Output the [X, Y] coordinate of the center of the cell containing the given text.  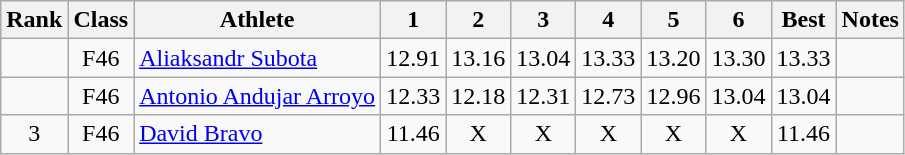
1 [414, 20]
Antonio Andujar Arroyo [258, 96]
13.16 [478, 58]
Class [101, 20]
6 [738, 20]
12.73 [608, 96]
4 [608, 20]
13.20 [674, 58]
5 [674, 20]
12.18 [478, 96]
Rank [34, 20]
12.33 [414, 96]
12.31 [544, 96]
2 [478, 20]
Best [804, 20]
Athlete [258, 20]
12.96 [674, 96]
Notes [870, 20]
13.30 [738, 58]
12.91 [414, 58]
Aliaksandr Subota [258, 58]
David Bravo [258, 134]
